Return the [x, y] coordinate for the center point of the cell that contains the specified text.  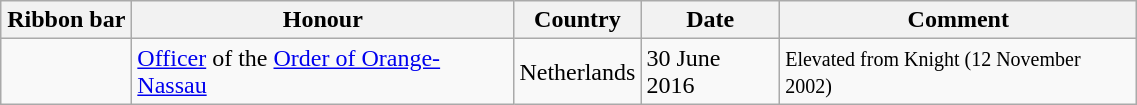
30 June 2016 [710, 72]
Ribbon bar [66, 20]
Comment [958, 20]
Date [710, 20]
Country [578, 20]
Netherlands [578, 72]
Officer of the Order of Orange-Nassau [323, 72]
Elevated from Knight (12 November 2002) [958, 72]
Honour [323, 20]
